Extract the [x, y] coordinate from the center of the cell holding the provided text.  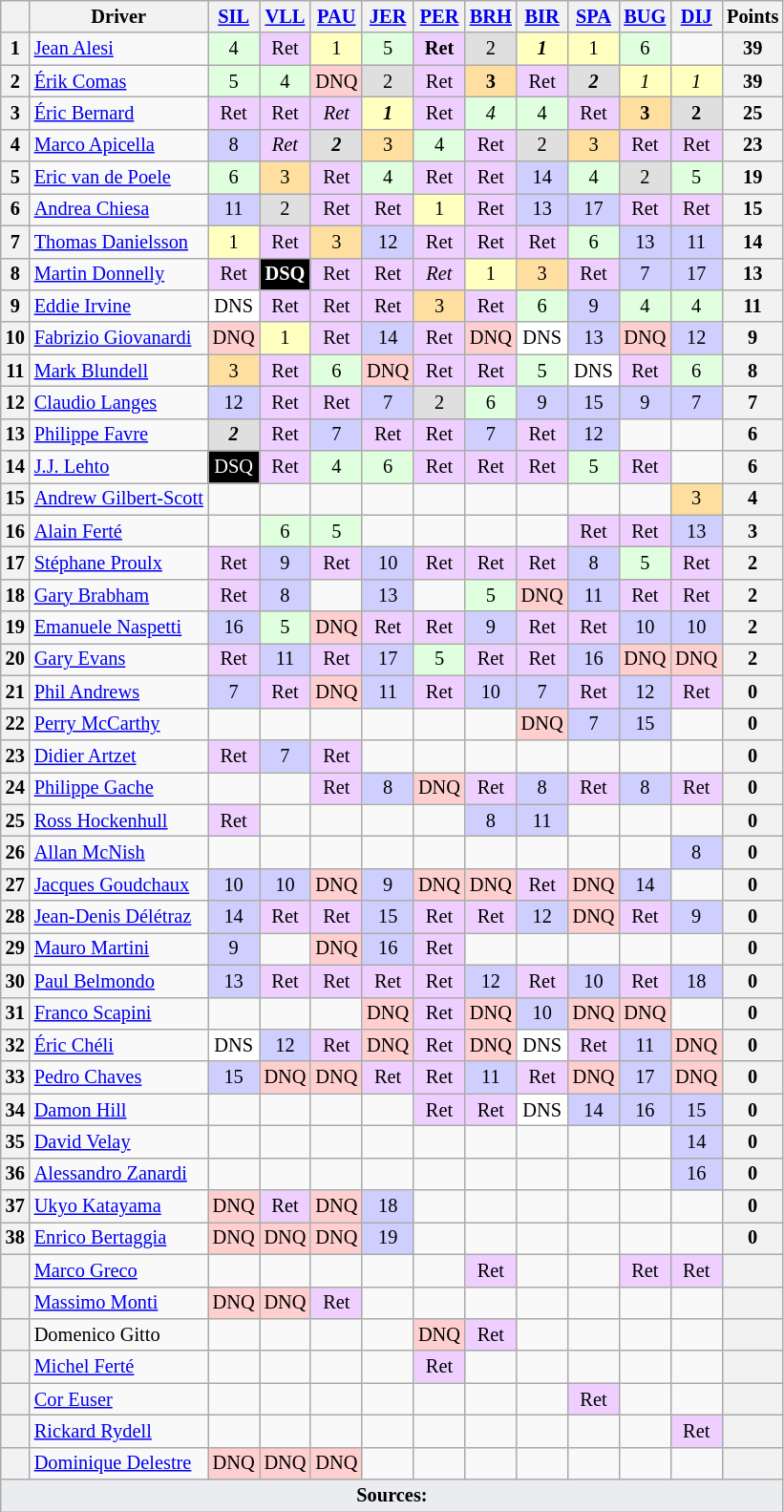
26 [15, 852]
28 [15, 917]
Alain Ferté [118, 531]
Jean Alesi [118, 49]
35 [15, 1141]
Rickard Rydell [118, 1431]
VLL [286, 16]
21 [15, 692]
Andrea Chiesa [118, 209]
Claudio Langes [118, 402]
Gary Evans [118, 659]
Damon Hill [118, 1110]
Massimo Monti [118, 1303]
Érik Comas [118, 81]
Eric van de Poele [118, 178]
37 [15, 1206]
20 [15, 659]
Perry McCarthy [118, 724]
Marco Apicella [118, 145]
Stéphane Proulx [118, 563]
Jean-Denis Délétraz [118, 917]
David Velay [118, 1141]
Dominique Delestre [118, 1463]
Sources: [392, 1496]
33 [15, 1077]
Ukyo Katayama [118, 1206]
Mauro Martini [118, 948]
PAU [336, 16]
29 [15, 948]
Emanuele Naspetti [118, 628]
30 [15, 981]
Éric Chéli [118, 1045]
BUG [645, 16]
Enrico Bertaggia [118, 1238]
32 [15, 1045]
JER [388, 16]
22 [15, 724]
Philippe Gache [118, 788]
SPA [594, 16]
BIR [542, 16]
Ross Hockenhull [118, 820]
SIL [234, 16]
Didier Artzet [118, 756]
Domenico Gitto [118, 1334]
J.J. Lehto [118, 467]
31 [15, 1013]
DIJ [696, 16]
36 [15, 1174]
27 [15, 884]
Philippe Favre [118, 435]
38 [15, 1238]
Thomas Danielsson [118, 242]
Jacques Goudchaux [118, 884]
Gary Brabham [118, 595]
Driver [118, 16]
BRH [491, 16]
24 [15, 788]
Martin Donnelly [118, 274]
Allan McNish [118, 852]
Andrew Gilbert-Scott [118, 499]
Mark Blundell [118, 371]
Paul Belmondo [118, 981]
Michel Ferté [118, 1367]
Phil Andrews [118, 692]
34 [15, 1110]
Pedro Chaves [118, 1077]
Eddie Irvine [118, 306]
Franco Scapini [118, 1013]
Fabrizio Giovanardi [118, 338]
Alessandro Zanardi [118, 1174]
PER [439, 16]
Éric Bernard [118, 113]
Marco Greco [118, 1270]
Cor Euser [118, 1399]
Points [752, 16]
